From the cell containing the given text, extract its center point as (X, Y) coordinate. 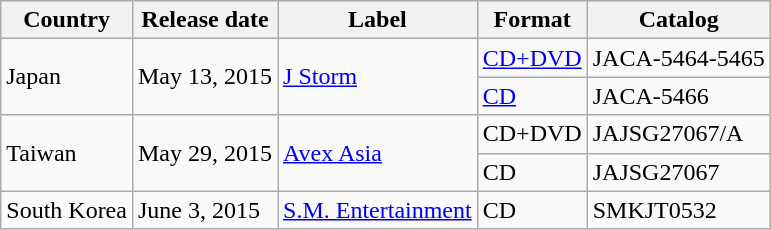
South Korea (67, 210)
Format (532, 20)
JACA-5466 (678, 96)
Release date (204, 20)
Label (378, 20)
JACA-5464-5465 (678, 58)
JAJSG27067 (678, 172)
SMKJT0532 (678, 210)
Taiwan (67, 153)
Avex Asia (378, 153)
Japan (67, 77)
May 13, 2015 (204, 77)
J Storm (378, 77)
S.M. Entertainment (378, 210)
June 3, 2015 (204, 210)
Catalog (678, 20)
Country (67, 20)
JAJSG27067/A (678, 134)
May 29, 2015 (204, 153)
